Identify which cell holds the provided text, then report its [X, Y] central coordinate. 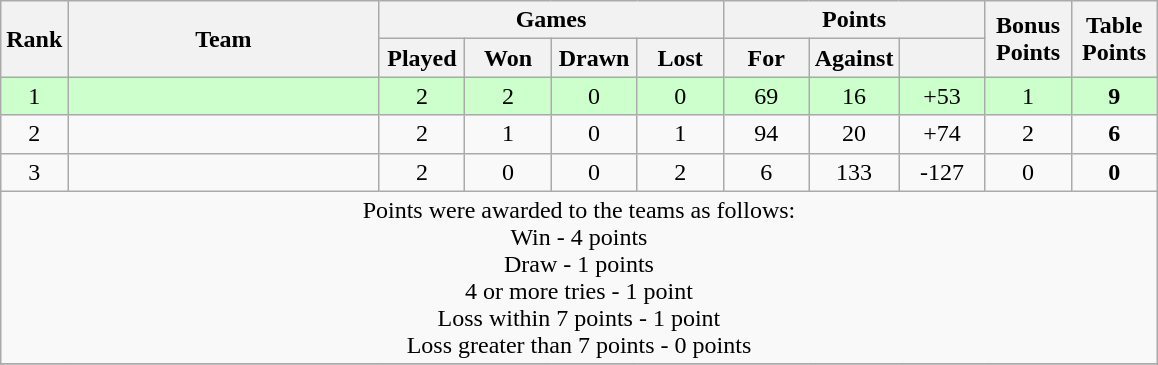
9 [1114, 96]
Played [422, 58]
20 [854, 134]
Points [854, 20]
Against [854, 58]
Lost [680, 58]
94 [766, 134]
16 [854, 96]
69 [766, 96]
Rank [34, 39]
Team [224, 39]
3 [34, 172]
Games [551, 20]
-127 [942, 172]
BonusPoints [1028, 39]
Won [508, 58]
Table Points [1114, 39]
For [766, 58]
+53 [942, 96]
Drawn [594, 58]
133 [854, 172]
+74 [942, 134]
